Extract the (x, y) coordinate from the center of the cell holding the provided text.  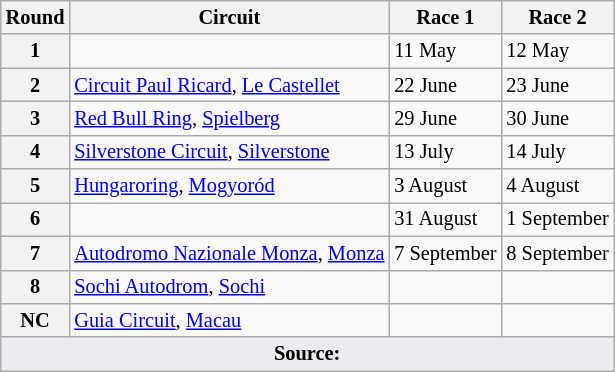
11 May (445, 51)
7 (36, 253)
12 May (557, 51)
NC (36, 320)
Guia Circuit, Macau (229, 320)
4 (36, 152)
30 June (557, 118)
8 (36, 287)
1 September (557, 219)
22 June (445, 85)
3 August (445, 186)
3 (36, 118)
2 (36, 85)
5 (36, 186)
Race 2 (557, 17)
23 June (557, 85)
14 July (557, 152)
6 (36, 219)
7 September (445, 253)
Circuit Paul Ricard, Le Castellet (229, 85)
Silverstone Circuit, Silverstone (229, 152)
Sochi Autodrom, Sochi (229, 287)
Autodromo Nazionale Monza, Monza (229, 253)
Round (36, 17)
8 September (557, 253)
Red Bull Ring, Spielberg (229, 118)
1 (36, 51)
31 August (445, 219)
Hungaroring, Mogyoród (229, 186)
13 July (445, 152)
Circuit (229, 17)
Race 1 (445, 17)
4 August (557, 186)
Source: (308, 354)
29 June (445, 118)
